Detect which cell encompasses the target text, then output its [x, y] center coordinate. 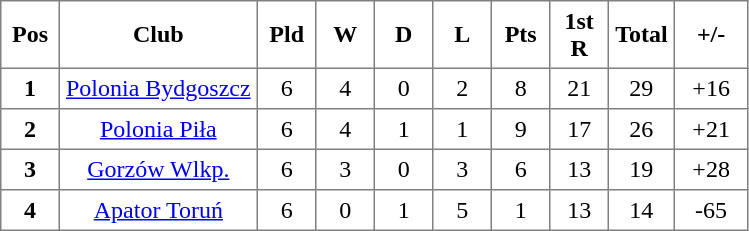
29 [641, 88]
-65 [711, 210]
Apator Toruń [158, 210]
14 [641, 210]
Gorzów Wlkp. [158, 169]
Polonia Bydgoszcz [158, 88]
26 [641, 129]
19 [641, 169]
8 [520, 88]
Polonia Piła [158, 129]
Pld [286, 35]
9 [520, 129]
+/- [711, 35]
17 [579, 129]
+16 [711, 88]
L [462, 35]
+28 [711, 169]
Total [641, 35]
5 [462, 210]
Club [158, 35]
D [403, 35]
Pts [520, 35]
21 [579, 88]
+21 [711, 129]
Pos [30, 35]
1st R [579, 35]
W [345, 35]
